Find where the given text appears and provide that cell's center as [X, Y] coordinate. 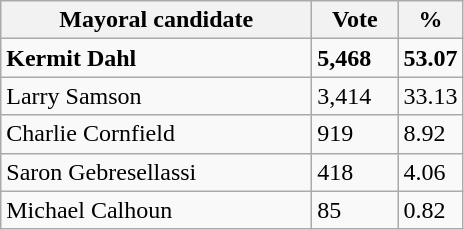
4.06 [430, 172]
33.13 [430, 96]
Larry Samson [156, 96]
Kermit Dahl [156, 58]
Mayoral candidate [156, 20]
Vote [355, 20]
Charlie Cornfield [156, 134]
0.82 [430, 210]
Saron Gebresellassi [156, 172]
919 [355, 134]
3,414 [355, 96]
53.07 [430, 58]
85 [355, 210]
Michael Calhoun [156, 210]
8.92 [430, 134]
418 [355, 172]
% [430, 20]
5,468 [355, 58]
